Detect which cell encompasses the target text, then output its (X, Y) center coordinate. 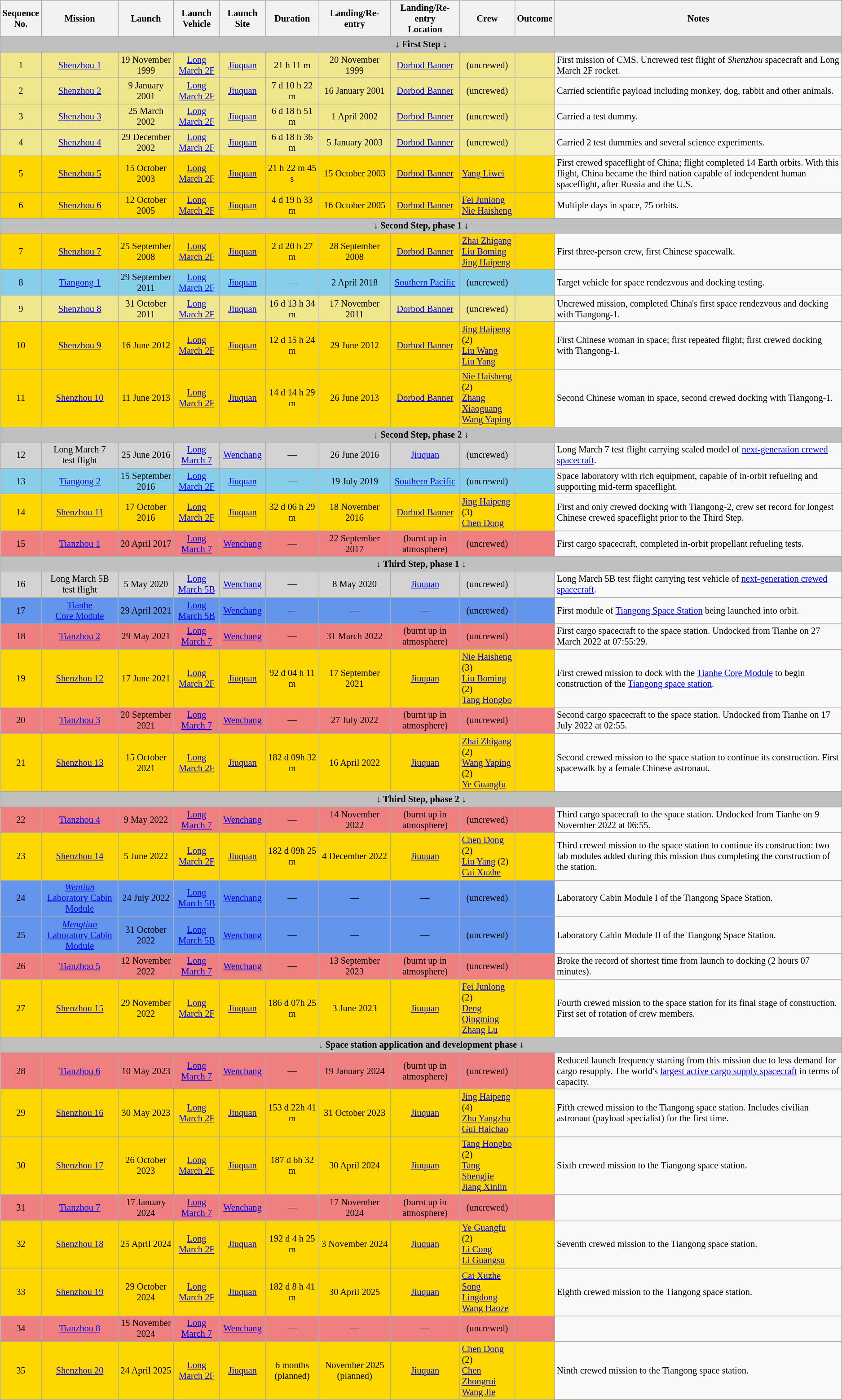
29 April 2021 (146, 610)
21 h 11 m (292, 65)
11 (21, 398)
Ye Guangfu (2) Li Cong Li Guangsu (488, 1244)
33 (21, 1292)
7 (21, 251)
28 September 2008 (355, 251)
14 d 14 h 29 m (292, 398)
18 (21, 636)
5 (21, 174)
8 May 2020 (355, 584)
10 May 2023 (146, 1071)
Tianzhou 6 (80, 1071)
Nie Haisheng (3) Liu Boming (2) Tang Hongbo (488, 678)
17 November 2011 (355, 309)
First cargo spacecraft to the space station. Undocked from Tianhe on 27 March 2022 at 07:55:29. (698, 636)
15 November 2024 (146, 1329)
26 (21, 966)
Sixth crewed mission to the Tiangong space station. (698, 1166)
First crewed mission to dock with the Tianhe Core Module to begin construction of the Tiangong space station. (698, 678)
Tianzhou 5 (80, 966)
20 September 2021 (146, 720)
26 June 2013 (355, 398)
Shenzhou 19 (80, 1292)
Shenzhou 13 (80, 763)
Shenzhou 1 (80, 65)
Shenzhou 9 (80, 345)
13 September 2023 (355, 966)
Shenzhou 15 (80, 1008)
12 d 15 h 24 m (292, 345)
Notes (698, 18)
3 (21, 117)
Launch Site (242, 18)
20 (21, 720)
MengtianLaboratory Cabin Module (80, 935)
↓ Second Step, phase 2 ↓ (421, 435)
17 June 2021 (146, 678)
Yang Liwei (488, 174)
Duration (292, 18)
WentianLaboratory Cabin Module (80, 898)
19 January 2024 (355, 1071)
16 (21, 584)
Tianzhou 3 (80, 720)
↓ Third Step, phase 2 ↓ (421, 799)
15 September 2016 (146, 481)
Carried a test dummy. (698, 117)
20 April 2017 (146, 544)
Fifth crewed mission to the Tiangong space station. Includes civilian astronaut (payload specialist) for the first time. (698, 1113)
192 d 4 h 25 m (292, 1244)
Chen Dong (2) Chen Zhongrui Wang Jie (488, 1370)
29 September 2011 (146, 283)
Jing Haipeng (3) Chen Dong (488, 512)
Laboratory Cabin Module II of the Tiangong Space Station. (698, 935)
153 d 22h 41 m (292, 1113)
Long March 5Btest flight (80, 584)
9 (21, 309)
32 d 06 h 29 m (292, 512)
Tianzhou 2 (80, 636)
2 d 20 h 27 m (292, 251)
Second Chinese woman in space, second crewed docking with Tiangong-1. (698, 398)
↓ Second Step, phase 1 ↓ (421, 226)
5 June 2022 (146, 856)
Shenzhou 10 (80, 398)
21 h 22 m 45 s (292, 174)
Second crewed mission to the space station to continue its construction. First spacewalk by a female Chinese astronaut. (698, 763)
↓ Third Step, phase 1 ↓ (421, 564)
20 November 1999 (355, 65)
4 (21, 143)
2 April 2018 (355, 283)
Landing/Re-entry (355, 18)
19 July 2019 (355, 481)
5 May 2020 (146, 584)
Eighth crewed mission to the Tiangong space station. (698, 1292)
Shenzhou 16 (80, 1113)
17 (21, 610)
Cai Xuzhe Song Lingdong Wang Haoze (488, 1292)
Long March 7test flight (80, 455)
Uncrewed mission, completed China's first space rendezvous and docking with Tiangong-1. (698, 309)
23 (21, 856)
1 April 2002 (355, 117)
15 October 2021 (146, 763)
34 (21, 1329)
24 July 2022 (146, 898)
16 January 2001 (355, 91)
Tang Hongbo (2) Tang Shengjie Jiang Xinlin (488, 1166)
26 October 2023 (146, 1166)
Chen Dong (2) Liu Yang (2) Cai Xuzhe (488, 856)
11 June 2013 (146, 398)
25 March 2002 (146, 117)
Tiangong 2 (80, 481)
Shenzhou 11 (80, 512)
1 (21, 65)
3 June 2023 (355, 1008)
8 (21, 283)
TianheCore Module (80, 610)
Shenzhou 2 (80, 91)
19 November 1999 (146, 65)
31 October 2011 (146, 309)
Outcome (534, 18)
Broke the record of shortest time from launch to docking (2 hours 07 minutes). (698, 966)
182 d 09h 25 m (292, 856)
Jing Haipeng (2) Liu Wang Liu Yang (488, 345)
10 (21, 345)
Fei Junlong Nie Haisheng (488, 205)
25 June 2016 (146, 455)
29 December 2002 (146, 143)
6 months (planned) (292, 1370)
30 May 2023 (146, 1113)
30 April 2025 (355, 1292)
17 January 2024 (146, 1208)
17 September 2021 (355, 678)
Shenzhou 4 (80, 143)
SequenceNo. (21, 18)
25 (21, 935)
Shenzhou 14 (80, 856)
22 (21, 820)
Carried 2 test dummies and several science experiments. (698, 143)
9 January 2001 (146, 91)
29 May 2021 (146, 636)
First and only crewed docking with Tiangong-2, crew set record for longest Chinese crewed spaceflight prior to the Third Step. (698, 512)
17 October 2016 (146, 512)
17 November 2024 (355, 1208)
186 d 07h 25 m (292, 1008)
First mission of CMS. Uncrewed test flight of Shenzhou spacecraft and Long March 2F rocket. (698, 65)
182 d 09h 32 m (292, 763)
6 (21, 205)
Third cargo spacecraft to the space station. Undocked from Tianhe on 9 November 2022 at 06:55. (698, 820)
Landing/Re-entryLocation (425, 18)
Multiple days in space, 75 orbits. (698, 205)
12 November 2022 (146, 966)
↓ Space station application and development phase ↓ (421, 1045)
Second cargo spacecraft to the space station. Undocked from Tianhe on 17 July 2022 at 02:55. (698, 720)
28 (21, 1071)
9 May 2022 (146, 820)
Shenzhou 20 (80, 1370)
Shenzhou 5 (80, 174)
14 (21, 512)
24 April 2025 (146, 1370)
16 d 13 h 34 m (292, 309)
First three-person crew, first Chinese spacewalk. (698, 251)
16 April 2022 (355, 763)
Shenzhou 3 (80, 117)
31 March 2022 (355, 636)
27 July 2022 (355, 720)
18 November 2016 (355, 512)
92 d 04 h 11 m (292, 678)
Seventh crewed mission to the Tiangong space station. (698, 1244)
Laboratory Cabin Module I of the Tiangong Space Station. (698, 898)
16 June 2012 (146, 345)
Long March 5B test flight carrying test vehicle of next-generation crewed spacecraft. (698, 584)
30 April 2024 (355, 1166)
12 October 2005 (146, 205)
Nie Haisheng (2) Zhang Xiaoguang Wang Yaping (488, 398)
Target vehicle for space rendezvous and docking testing. (698, 283)
Fei Junlong (2) Deng Qingming Zhang Lu (488, 1008)
First Chinese woman in space; first repeated flight; first crewed docking with Tiangong-1. (698, 345)
Tianzhou 1 (80, 544)
Shenzhou 17 (80, 1166)
32 (21, 1244)
182 d 8 h 41 m (292, 1292)
4 December 2022 (355, 856)
29 October 2024 (146, 1292)
25 April 2024 (146, 1244)
2 (21, 91)
Shenzhou 12 (80, 678)
Zhai Zhigang (2) Wang Yaping (2) Ye Guangfu (488, 763)
13 (21, 481)
Carried scientific payload including monkey, dog, rabbit and other animals. (698, 91)
29 (21, 1113)
Shenzhou 8 (80, 309)
First cargo spacecraft, completed in-orbit propellant refueling tests. (698, 544)
35 (21, 1370)
3 November 2024 (355, 1244)
Shenzhou 7 (80, 251)
4 d 19 h 33 m (292, 205)
22 September 2017 (355, 544)
Tianzhou 4 (80, 820)
31 (21, 1208)
30 (21, 1166)
Tianzhou 8 (80, 1329)
Jing Haipeng (4) Zhu Yangzhu Gui Haichao (488, 1113)
Shenzhou 18 (80, 1244)
25 September 2008 (146, 251)
↓ First Step ↓ (421, 44)
15 (21, 544)
Long March 7 test flight carrying scaled model of next-generation crewed spacecraft. (698, 455)
31 October 2022 (146, 935)
Zhai Zhigang Liu Boming Jing Haipeng (488, 251)
Mission (80, 18)
Tianzhou 7 (80, 1208)
21 (21, 763)
31 October 2023 (355, 1113)
First module of Tiangong Space Station being launched into orbit. (698, 610)
187 d 6h 32 m (292, 1166)
6 d 18 h 36 m (292, 143)
26 June 2016 (355, 455)
12 (21, 455)
24 (21, 898)
19 (21, 678)
14 November 2022 (355, 820)
29 November 2022 (146, 1008)
6 d 18 h 51 m (292, 117)
27 (21, 1008)
Launch Vehicle (197, 18)
Fourth crewed mission to the space station for its final stage of construction. First set of rotation of crew members. (698, 1008)
Shenzhou 6 (80, 205)
7 d 10 h 22 m (292, 91)
Crew (488, 18)
16 October 2005 (355, 205)
Launch (146, 18)
5 January 2003 (355, 143)
Ninth crewed mission to the Tiangong space station. (698, 1370)
Space laboratory with rich equipment, capable of in-orbit refueling and supporting mid-term spaceflight. (698, 481)
Tiangong 1 (80, 283)
November 2025 (planned) (355, 1370)
29 June 2012 (355, 345)
